Capture the cell that displays the provided text and extract its [x, y] central coordinate. 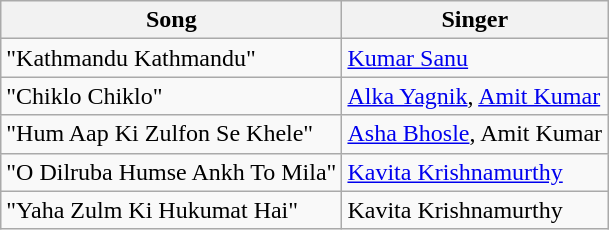
Singer [475, 20]
"Kathmandu Kathmandu" [172, 58]
Asha Bhosle, Amit Kumar [475, 134]
"O Dilruba Humse Ankh To Mila" [172, 172]
"Yaha Zulm Ki Hukumat Hai" [172, 210]
Kumar Sanu [475, 58]
Song [172, 20]
Alka Yagnik, Amit Kumar [475, 96]
"Hum Aap Ki Zulfon Se Khele" [172, 134]
"Chiklo Chiklo" [172, 96]
